Pinpoint the cell where the given text exists, returning its (X, Y) midpoint coordinate. 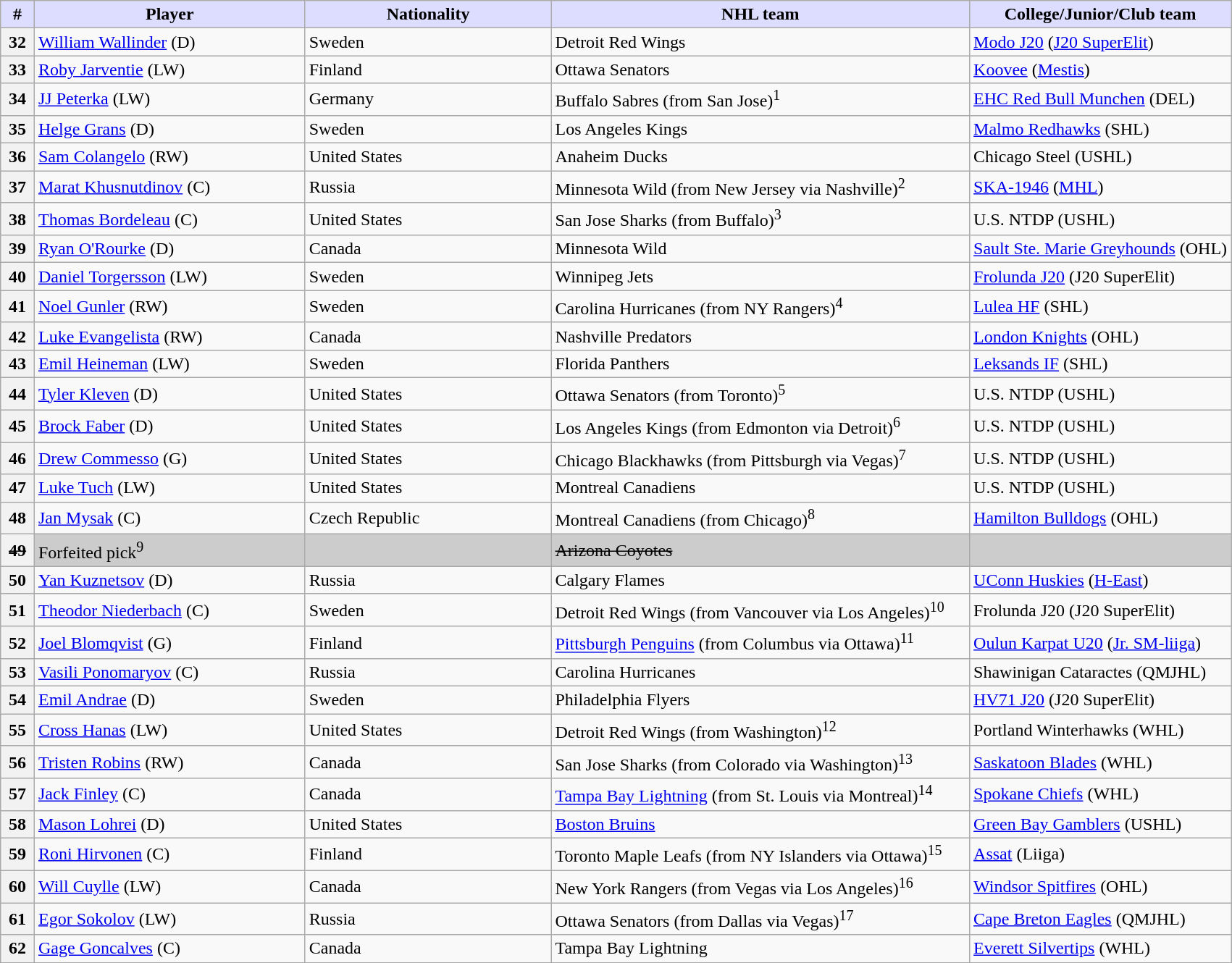
Helge Grans (D) (169, 129)
61 (17, 918)
44 (17, 394)
Minnesota Wild (from New Jersey via Nashville)2 (760, 187)
41 (17, 307)
Toronto Maple Leafs (from NY Islanders via Ottawa)15 (760, 854)
Tristen Robins (RW) (169, 762)
47 (17, 488)
Winnipeg Jets (760, 277)
50 (17, 580)
London Knights (OHL) (1101, 336)
32 (17, 42)
Leksands IF (SHL) (1101, 363)
Sam Colangelo (RW) (169, 157)
Joel Blomqvist (G) (169, 643)
Montreal Canadiens (from Chicago)8 (760, 518)
46 (17, 459)
Carolina Hurricanes (760, 673)
San Jose Sharks (from Colorado via Washington)13 (760, 762)
54 (17, 700)
Portland Winterhawks (WHL) (1101, 730)
Egor Sokolov (LW) (169, 918)
Montreal Canadiens (760, 488)
Anaheim Ducks (760, 157)
Carolina Hurricanes (from NY Rangers)4 (760, 307)
Gage Goncalves (C) (169, 949)
Los Angeles Kings (from Edmonton via Detroit)6 (760, 426)
JJ Peterka (LW) (169, 100)
New York Rangers (from Vegas via Los Angeles)16 (760, 886)
33 (17, 70)
53 (17, 673)
Emil Andrae (D) (169, 700)
Daniel Torgersson (LW) (169, 277)
55 (17, 730)
Tampa Bay Lightning (760, 949)
Assat (Liiga) (1101, 854)
62 (17, 949)
Mason Lohrei (D) (169, 824)
Malmo Redhawks (SHL) (1101, 129)
48 (17, 518)
Noel Gunler (RW) (169, 307)
Chicago Blackhawks (from Pittsburgh via Vegas)7 (760, 459)
Forfeited pick9 (169, 550)
Theodor Niederbach (C) (169, 610)
Pittsburgh Penguins (from Columbus via Ottawa)11 (760, 643)
SKA-1946 (MHL) (1101, 187)
Shawinigan Cataractes (QMJHL) (1101, 673)
43 (17, 363)
Jack Finley (C) (169, 795)
Czech Republic (428, 518)
Emil Heineman (LW) (169, 363)
Calgary Flames (760, 580)
Arizona Coyotes (760, 550)
Germany (428, 100)
58 (17, 824)
Cape Breton Eagles (QMJHL) (1101, 918)
37 (17, 187)
Drew Commesso (G) (169, 459)
Player (169, 14)
Brock Faber (D) (169, 426)
Los Angeles Kings (760, 129)
Vasili Ponomaryov (C) (169, 673)
Nashville Predators (760, 336)
Tampa Bay Lightning (from St. Louis via Montreal)14 (760, 795)
Cross Hanas (LW) (169, 730)
Lulea HF (SHL) (1101, 307)
Thomas Bordeleau (C) (169, 219)
Florida Panthers (760, 363)
Ottawa Senators (from Toronto)5 (760, 394)
52 (17, 643)
Windsor Spitfires (OHL) (1101, 886)
Luke Evangelista (RW) (169, 336)
Detroit Red Wings (from Washington)12 (760, 730)
Detroit Red Wings (760, 42)
College/Junior/Club team (1101, 14)
Philadelphia Flyers (760, 700)
EHC Red Bull Munchen (DEL) (1101, 100)
Oulun Karpat U20 (Jr. SM-liiga) (1101, 643)
60 (17, 886)
34 (17, 100)
Everett Silvertips (WHL) (1101, 949)
Spokane Chiefs (WHL) (1101, 795)
39 (17, 249)
Detroit Red Wings (from Vancouver via Los Angeles)10 (760, 610)
Ottawa Senators (760, 70)
40 (17, 277)
Minnesota Wild (760, 249)
Luke Tuch (LW) (169, 488)
Boston Bruins (760, 824)
Jan Mysak (C) (169, 518)
Hamilton Bulldogs (OHL) (1101, 518)
49 (17, 550)
Sault Ste. Marie Greyhounds (OHL) (1101, 249)
Koovee (Mestis) (1101, 70)
Tyler Kleven (D) (169, 394)
36 (17, 157)
42 (17, 336)
HV71 J20 (J20 SuperElit) (1101, 700)
35 (17, 129)
56 (17, 762)
# (17, 14)
Marat Khusnutdinov (C) (169, 187)
Chicago Steel (USHL) (1101, 157)
Green Bay Gamblers (USHL) (1101, 824)
Will Cuylle (LW) (169, 886)
Nationality (428, 14)
Modo J20 (J20 SuperElit) (1101, 42)
Roni Hirvonen (C) (169, 854)
Saskatoon Blades (WHL) (1101, 762)
38 (17, 219)
UConn Huskies (H-East) (1101, 580)
San Jose Sharks (from Buffalo)3 (760, 219)
59 (17, 854)
Ryan O'Rourke (D) (169, 249)
Ottawa Senators (from Dallas via Vegas)17 (760, 918)
Buffalo Sabres (from San Jose)1 (760, 100)
Yan Kuznetsov (D) (169, 580)
NHL team (760, 14)
Roby Jarventie (LW) (169, 70)
51 (17, 610)
45 (17, 426)
William Wallinder (D) (169, 42)
57 (17, 795)
